Return the [x, y] coordinate for the center point of the cell that contains the specified text.  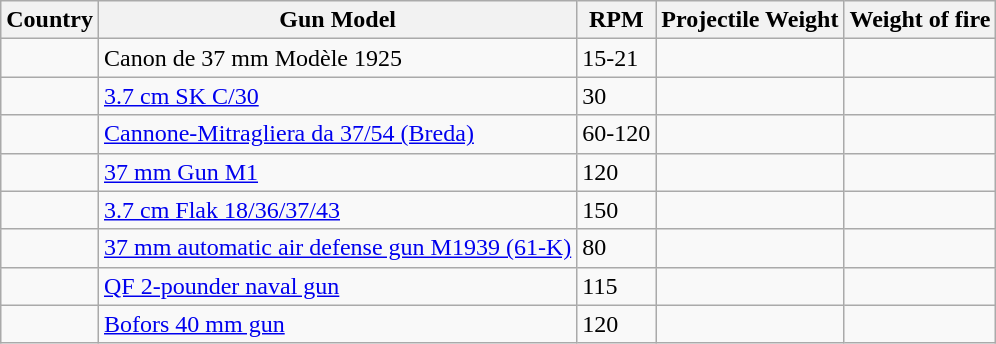
150 [616, 210]
15-21 [616, 58]
3.7 cm SK C/30 [337, 96]
Cannone-Mitragliera da 37/54 (Breda) [337, 134]
Canon de 37 mm Modèle 1925 [337, 58]
60-120 [616, 134]
80 [616, 248]
Country [50, 20]
37 mm Gun M1 [337, 172]
Weight of fire [920, 20]
QF 2-pounder naval gun [337, 286]
30 [616, 96]
37 mm automatic air defense gun M1939 (61-K) [337, 248]
3.7 cm Flak 18/36/37/43 [337, 210]
RPM [616, 20]
115 [616, 286]
Bofors 40 mm gun [337, 324]
Gun Model [337, 20]
Projectile Weight [750, 20]
